Search for the cell housing the specified text and yield its [X, Y] center coordinate. 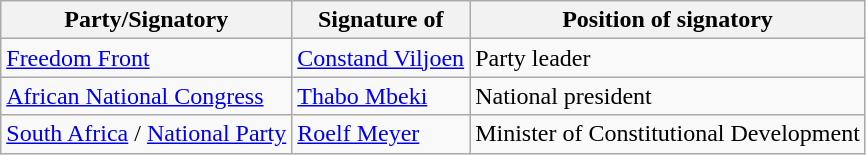
Position of signatory [668, 20]
Signature of [381, 20]
Roelf Meyer [381, 134]
Thabo Mbeki [381, 96]
Party/Signatory [146, 20]
South Africa / National Party [146, 134]
Constand Viljoen [381, 58]
Party leader [668, 58]
Minister of Constitutional Development [668, 134]
National president [668, 96]
African National Congress [146, 96]
Freedom Front [146, 58]
